Return the [x, y] coordinate for the center point of the cell that contains the specified text.  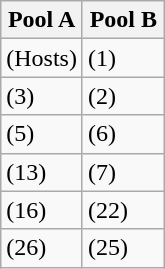
(25) [123, 248]
(26) [42, 248]
Pool B [123, 20]
(5) [42, 134]
(Hosts) [42, 58]
(6) [123, 134]
Pool A [42, 20]
(7) [123, 172]
(3) [42, 96]
(1) [123, 58]
(2) [123, 96]
(16) [42, 210]
(13) [42, 172]
(22) [123, 210]
